Return [x, y] of the center of cell containing provided text 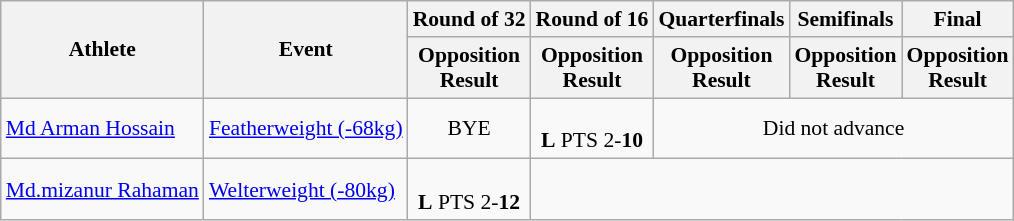
Quarterfinals [721, 19]
Round of 32 [470, 19]
Md Arman Hossain [102, 128]
L PTS 2-10 [592, 128]
BYE [470, 128]
L PTS 2-12 [470, 190]
Semifinals [845, 19]
Event [306, 50]
Athlete [102, 50]
Round of 16 [592, 19]
Final [958, 19]
Did not advance [833, 128]
Welterweight (-80kg) [306, 190]
Featherweight (-68kg) [306, 128]
Md.mizanur Rahaman [102, 190]
